Locate the cell with the specified text and output its [x, y] center coordinate. 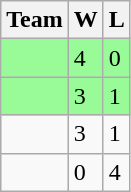
Team [35, 20]
L [116, 20]
W [86, 20]
